Identify which cell holds the provided text, then report its (X, Y) central coordinate. 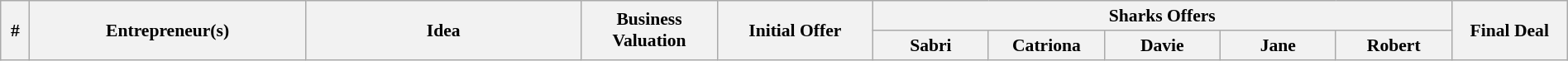
Jane (1278, 45)
Entrepreneur(s) (168, 30)
Sabri (930, 45)
Idea (443, 30)
Initial Offer (795, 30)
Business Valuation (649, 30)
Davie (1162, 45)
# (15, 30)
Catriona (1046, 45)
Robert (1394, 45)
Sharks Offers (1162, 16)
Final Deal (1509, 30)
